Scan for the cell matching the given text and deliver its [X, Y] coordinate at center. 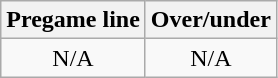
Over/under [210, 20]
Pregame line [74, 20]
